Scan for the cell matching the given text and deliver its [X, Y] coordinate at center. 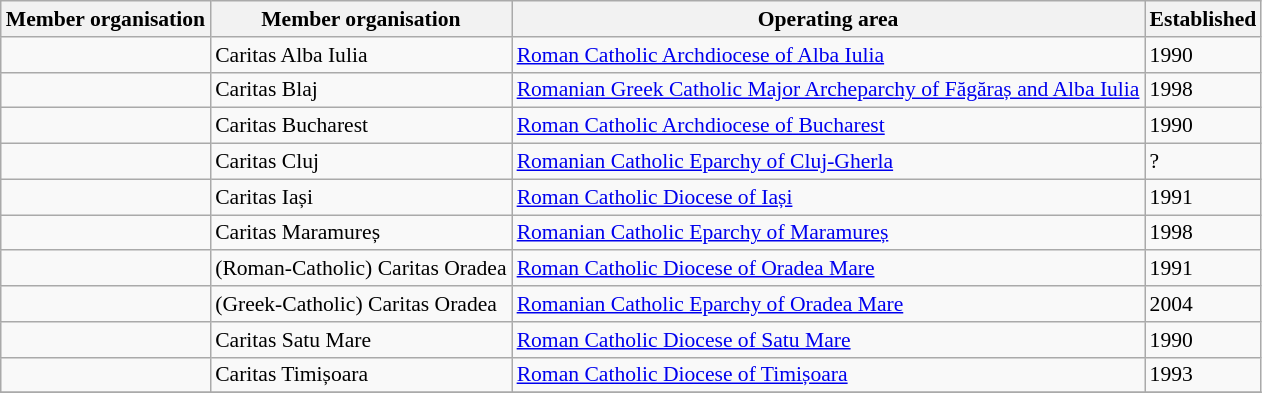
Caritas Iași [360, 197]
Roman Catholic Archdiocese of Bucharest [828, 126]
Roman Catholic Diocese of Timișoara [828, 375]
Roman Catholic Diocese of Oradea Mare [828, 269]
(Roman-Catholic) Caritas Oradea [360, 269]
1993 [1204, 375]
Caritas Timișoara [360, 375]
Caritas Satu Mare [360, 340]
Established [1204, 19]
Operating area [828, 19]
Roman Catholic Diocese of Iași [828, 197]
Roman Catholic Diocese of Satu Mare [828, 340]
Caritas Alba Iulia [360, 55]
Romanian Catholic Eparchy of Oradea Mare [828, 304]
Caritas Bucharest [360, 126]
Caritas Blaj [360, 90]
Roman Catholic Archdiocese of Alba Iulia [828, 55]
(Greek-Catholic) Caritas Oradea [360, 304]
Romanian Catholic Eparchy of Maramureș [828, 233]
Romanian Greek Catholic Major Archeparchy of Făgăraș and Alba Iulia [828, 90]
Caritas Maramureș [360, 233]
2004 [1204, 304]
Caritas Cluj [360, 162]
Romanian Catholic Eparchy of Cluj-Gherla [828, 162]
? [1204, 162]
